For the text-containing cell, return its midpoint in [x, y] coordinate format. 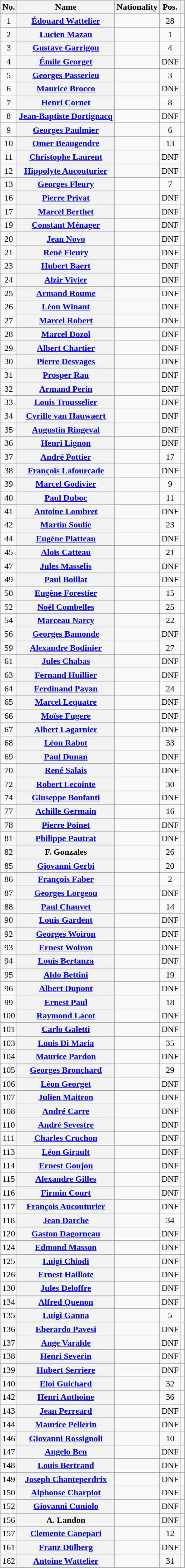
F. Gonzales [66, 852]
42 [9, 525]
Hippolyte Aucouturier [66, 171]
Maurice Brocco [66, 89]
Ernest Paul [66, 1002]
117 [9, 1206]
Joseph Chanteperdrix [66, 1479]
Christophe Laurent [66, 157]
Robert Lecointe [66, 784]
Jules Chabas [66, 661]
Paul Chauvet [66, 907]
90 [9, 920]
87 [9, 893]
Georges Lorgeou [66, 893]
Julien Maitron [66, 1097]
André Pottier [66, 457]
Hubert Baert [66, 266]
Augustin Ringeval [66, 430]
38 [9, 471]
134 [9, 1302]
113 [9, 1152]
Léon Girault [66, 1152]
Charles Cruchon [66, 1138]
103 [9, 1043]
François Faber [66, 879]
Louis Trousselier [66, 402]
Giovanni Cuniolo [66, 1506]
65 [9, 702]
Léon Georget [66, 1084]
144 [9, 1424]
63 [9, 675]
149 [9, 1479]
Ange Varalde [66, 1343]
157 [9, 1534]
49 [9, 579]
Achille Germain [66, 811]
Jean Darche [66, 1220]
Philippe Pautrat [66, 839]
Louis Di Maria [66, 1043]
Franz Dülberg [66, 1547]
156 [9, 1520]
Angelo Ben [66, 1452]
74 [9, 797]
Moïse Fugere [66, 716]
64 [9, 689]
Aloïs Catteau [66, 552]
96 [9, 988]
Ferdinand Payan [66, 689]
68 [9, 743]
37 [9, 457]
Pierre Desvages [66, 361]
Paul Duboc [66, 498]
Jean Perreard [66, 1411]
Giuseppe Bonfanti [66, 797]
137 [9, 1343]
86 [9, 879]
Georges Bronchard [66, 1070]
100 [9, 1015]
72 [9, 784]
Jean-Baptiste Dortignacq [66, 116]
67 [9, 729]
Louis Bertrand [66, 1465]
Albert Lagarnier [66, 729]
147 [9, 1452]
125 [9, 1261]
Henri Severin [66, 1356]
Gaston Dagorneau [66, 1234]
99 [9, 1002]
40 [9, 498]
Marcel Berthet [66, 212]
Name [66, 7]
Henri Cornet [66, 102]
Georges Passerieu [66, 75]
82 [9, 852]
104 [9, 1057]
Alphonse Charpiot [66, 1493]
André Carre [66, 1111]
22 [170, 621]
77 [9, 811]
Édouard Wattelier [66, 21]
Louis Bertanza [66, 961]
138 [9, 1356]
101 [9, 1029]
Pierre Privat [66, 198]
Émile Georget [66, 62]
114 [9, 1166]
116 [9, 1193]
118 [9, 1220]
Maurice Pellerin [66, 1424]
Georges Bamonde [66, 634]
70 [9, 770]
140 [9, 1384]
92 [9, 934]
Clemente Canepari [66, 1534]
Maurice Pardon [66, 1057]
Henri Anthoine [66, 1397]
94 [9, 961]
Pierre Poinet [66, 825]
39 [9, 484]
Giovanni Rossignoli [66, 1438]
Albert Chartier [66, 348]
François Lafourcade [66, 471]
81 [9, 839]
88 [9, 907]
50 [9, 593]
Georges Woiron [66, 934]
120 [9, 1234]
Jules Masselis [66, 566]
61 [9, 661]
Marcel Godivier [66, 484]
136 [9, 1329]
15 [170, 593]
146 [9, 1438]
44 [9, 539]
Giovanni Gerbi [66, 866]
78 [9, 825]
René Salais [66, 770]
Martin Soulie [66, 525]
Firmin Court [66, 1193]
Lucien Mazan [66, 34]
Raymond Lacot [66, 1015]
Marceau Narcy [66, 621]
Gustave Garrigou [66, 48]
45 [9, 552]
Henri Lignon [66, 443]
Noël Combelles [66, 607]
59 [9, 648]
Armand Roume [66, 293]
Alzir Vivier [66, 280]
Ernest Woiron [66, 947]
130 [9, 1288]
108 [9, 1111]
Alexandre Gilles [66, 1179]
56 [9, 634]
Georges Paulmier [66, 130]
Ernest Haillote [66, 1275]
Georges Fleury [66, 184]
52 [9, 607]
162 [9, 1561]
107 [9, 1097]
150 [9, 1493]
Armand Perin [66, 389]
126 [9, 1275]
Alfred Quenon [66, 1302]
93 [9, 947]
Marcel Lequatre [66, 702]
47 [9, 566]
A. Landon [66, 1520]
Carlo Galetti [66, 1029]
Eugène Platteau [66, 539]
Omer Beaugendre [66, 143]
Constant Ménager [66, 225]
Prosper Rau [66, 375]
André Sevestre [66, 1125]
Alexandre Bodinier [66, 648]
Jules Deloffre [66, 1288]
106 [9, 1084]
Ernest Goujon [66, 1166]
Cyrille van Hauwaert [66, 416]
Paul Dunan [66, 757]
Luigi Ganna [66, 1316]
115 [9, 1179]
Luigi Chiodi [66, 1261]
Eloi Guichard [66, 1384]
Antoine Lombret [66, 511]
41 [9, 511]
Antoine Wattelier [66, 1561]
François Aucouturier [66, 1206]
135 [9, 1316]
Louis Gardent [66, 920]
Jean Novo [66, 239]
Léon Rabot [66, 743]
Albert Dupont [66, 988]
Fernand Huillier [66, 675]
161 [9, 1547]
Léon Winant [66, 307]
18 [170, 1002]
111 [9, 1138]
95 [9, 975]
110 [9, 1125]
Edmond Masson [66, 1247]
143 [9, 1411]
14 [170, 907]
Aldo Bettini [66, 975]
Marcel Dozol [66, 334]
54 [9, 621]
148 [9, 1465]
Paul Boillat [66, 579]
85 [9, 866]
Hubert Serriere [66, 1370]
Eberardo Pavesi [66, 1329]
No. [9, 7]
152 [9, 1506]
Pos. [170, 7]
105 [9, 1070]
Eugène Forestier [66, 593]
124 [9, 1247]
Nationality [137, 7]
René Fleury [66, 252]
69 [9, 757]
66 [9, 716]
142 [9, 1397]
139 [9, 1370]
Marcel Robert [66, 320]
